Return the [X, Y] coordinate for the center point of the cell that contains the specified text.  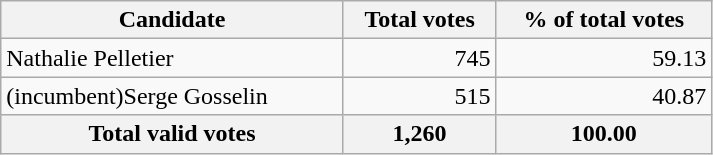
Total votes [420, 20]
(incumbent)Serge Gosselin [172, 96]
Candidate [172, 20]
Total valid votes [172, 134]
59.13 [604, 58]
515 [420, 96]
745 [420, 58]
40.87 [604, 96]
% of total votes [604, 20]
1,260 [420, 134]
100.00 [604, 134]
Nathalie Pelletier [172, 58]
